Pinpoint the cell where the given text exists, returning its [X, Y] midpoint coordinate. 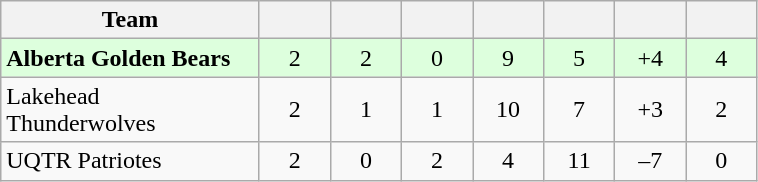
Team [130, 20]
5 [580, 58]
7 [580, 110]
10 [508, 110]
11 [580, 161]
+3 [650, 110]
Lakehead Thunderwolves [130, 110]
–7 [650, 161]
UQTR Patriotes [130, 161]
+4 [650, 58]
Alberta Golden Bears [130, 58]
9 [508, 58]
